Find where the given text appears and provide that cell's center as (X, Y) coordinate. 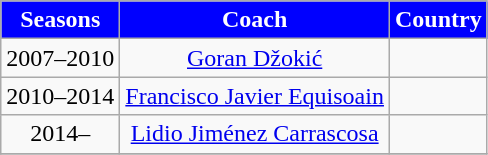
2014– (60, 134)
Seasons (60, 20)
2010–2014 (60, 96)
Coach (255, 20)
Goran Džokić (255, 58)
Francisco Javier Equisoain (255, 96)
Lidio Jiménez Carrascosa (255, 134)
2007–2010 (60, 58)
Country (438, 20)
